Search for the cell housing the specified text and yield its (X, Y) center coordinate. 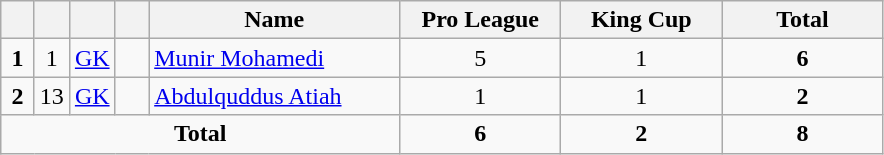
Name (274, 20)
5 (480, 58)
Pro League (480, 20)
Munir Mohamedi (274, 58)
King Cup (642, 20)
8 (802, 134)
13 (52, 96)
Abdulquddus Atiah (274, 96)
